Search for the cell housing the specified text and yield its (X, Y) center coordinate. 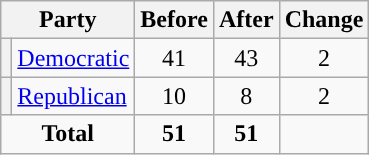
Total (68, 134)
8 (246, 96)
43 (246, 58)
Before (174, 20)
10 (174, 96)
41 (174, 58)
Republican (74, 96)
Democratic (74, 58)
After (246, 20)
Party (68, 20)
Change (324, 20)
